From the cell containing the given text, extract its center point as (x, y) coordinate. 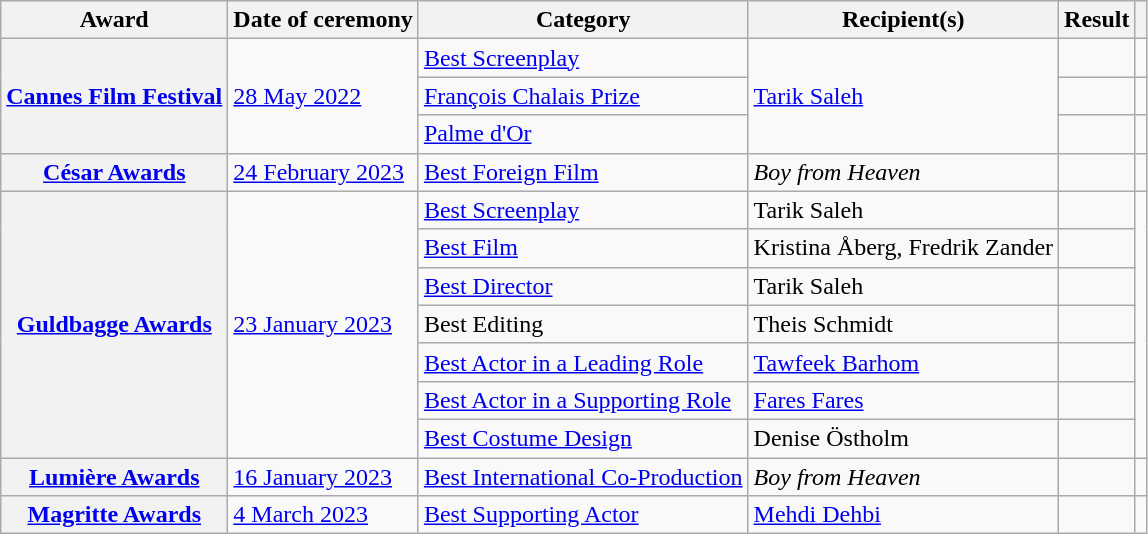
Lumière Awards (114, 477)
Best Actor in a Leading Role (583, 362)
Best Costume Design (583, 438)
Theis Schmidt (904, 324)
Fares Fares (904, 400)
Best Director (583, 286)
Palme d'Or (583, 134)
Best Editing (583, 324)
Guldbagge Awards (114, 324)
Result (1097, 20)
Mehdi Dehbi (904, 515)
Recipient(s) (904, 20)
Date of ceremony (324, 20)
Magritte Awards (114, 515)
Denise Östholm (904, 438)
Tawfeek Barhom (904, 362)
Best Supporting Actor (583, 515)
François Chalais Prize (583, 96)
César Awards (114, 172)
Category (583, 20)
Best International Co-Production (583, 477)
24 February 2023 (324, 172)
Award (114, 20)
Cannes Film Festival (114, 96)
Kristina Åberg, Fredrik Zander (904, 248)
Best Actor in a Supporting Role (583, 400)
Best Foreign Film (583, 172)
16 January 2023 (324, 477)
23 January 2023 (324, 324)
4 March 2023 (324, 515)
28 May 2022 (324, 96)
Best Film (583, 248)
